Identify which cell holds the provided text, then report its (X, Y) central coordinate. 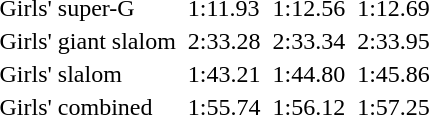
2:33.28 (224, 41)
2:33.34 (309, 41)
1:43.21 (224, 74)
1:44.80 (309, 74)
